Return the [X, Y] coordinate for the center point of the cell that contains the specified text.  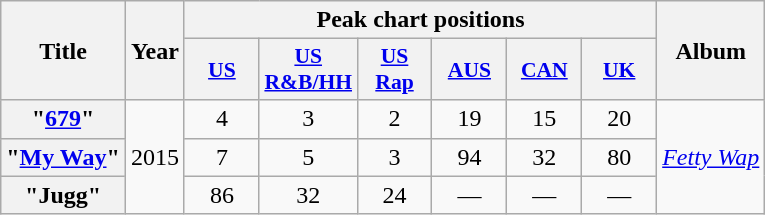
Peak chart positions [420, 20]
"Jugg" [64, 195]
86 [222, 195]
5 [308, 157]
USR&B/HH [308, 70]
UK [620, 70]
"My Way" [64, 157]
Year [154, 50]
Album [711, 50]
USRap [394, 70]
4 [222, 119]
24 [394, 195]
80 [620, 157]
"679" [64, 119]
19 [470, 119]
AUS [470, 70]
2 [394, 119]
20 [620, 119]
Title [64, 50]
15 [544, 119]
CAN [544, 70]
94 [470, 157]
Fetty Wap [711, 157]
7 [222, 157]
2015 [154, 157]
US [222, 70]
